Locate the cell with the specified text and output its [x, y] center coordinate. 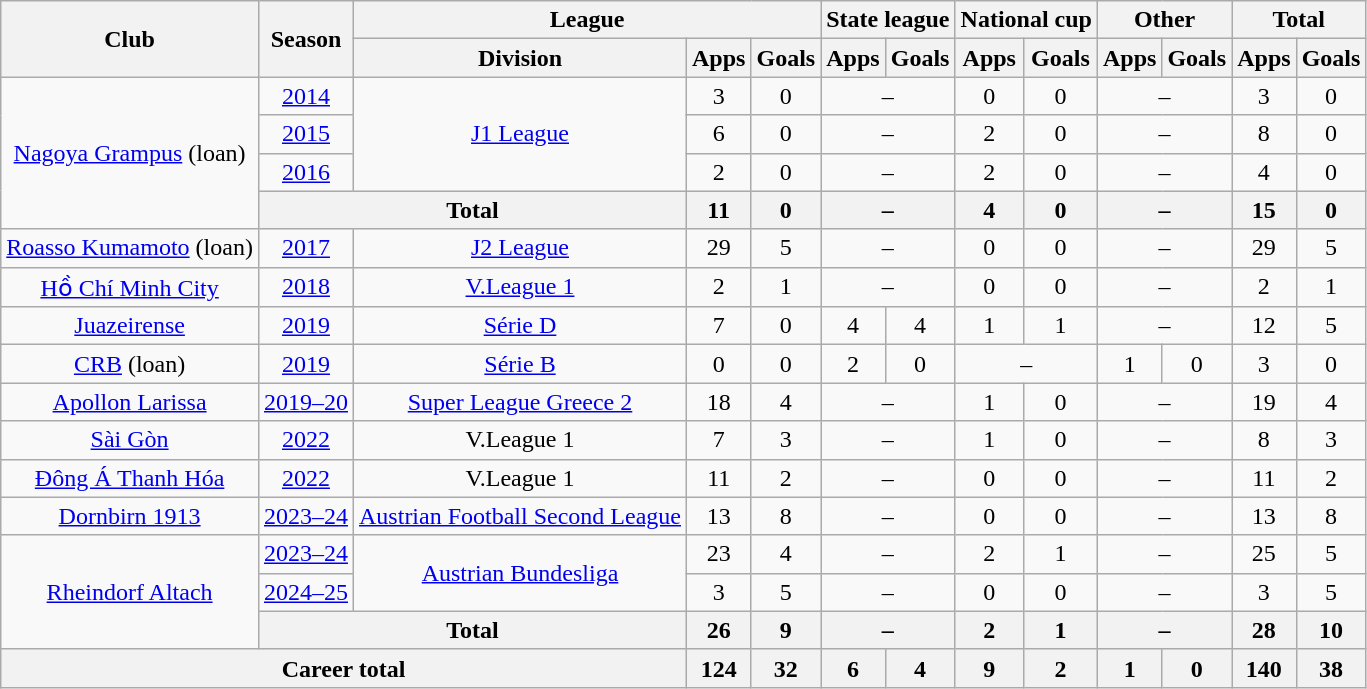
19 [1264, 402]
28 [1264, 630]
124 [719, 668]
Nagoya Grampus (loan) [130, 153]
2017 [306, 248]
Season [306, 39]
Other [1164, 20]
State league [888, 20]
League [588, 20]
2024–25 [306, 592]
Série D [520, 326]
38 [1331, 668]
Rheindorf Altach [130, 592]
2016 [306, 172]
CRB (loan) [130, 364]
Dornbirn 1913 [130, 516]
Série B [520, 364]
23 [719, 554]
32 [786, 668]
Sài Gòn [130, 440]
2015 [306, 134]
Roasso Kumamoto (loan) [130, 248]
Juazeirense [130, 326]
10 [1331, 630]
26 [719, 630]
Hồ Chí Minh City [130, 287]
National cup [1026, 20]
12 [1264, 326]
Club [130, 39]
Apollon Larissa [130, 402]
15 [1264, 210]
2019–20 [306, 402]
25 [1264, 554]
Austrian Football Second League [520, 516]
J2 League [520, 248]
Career total [344, 668]
Đông Á Thanh Hóa [130, 478]
Austrian Bundesliga [520, 573]
140 [1264, 668]
2014 [306, 96]
18 [719, 402]
J1 League [520, 134]
Division [520, 58]
2018 [306, 287]
Super League Greece 2 [520, 402]
